Extract the (X, Y) coordinate from the center of the cell holding the provided text.  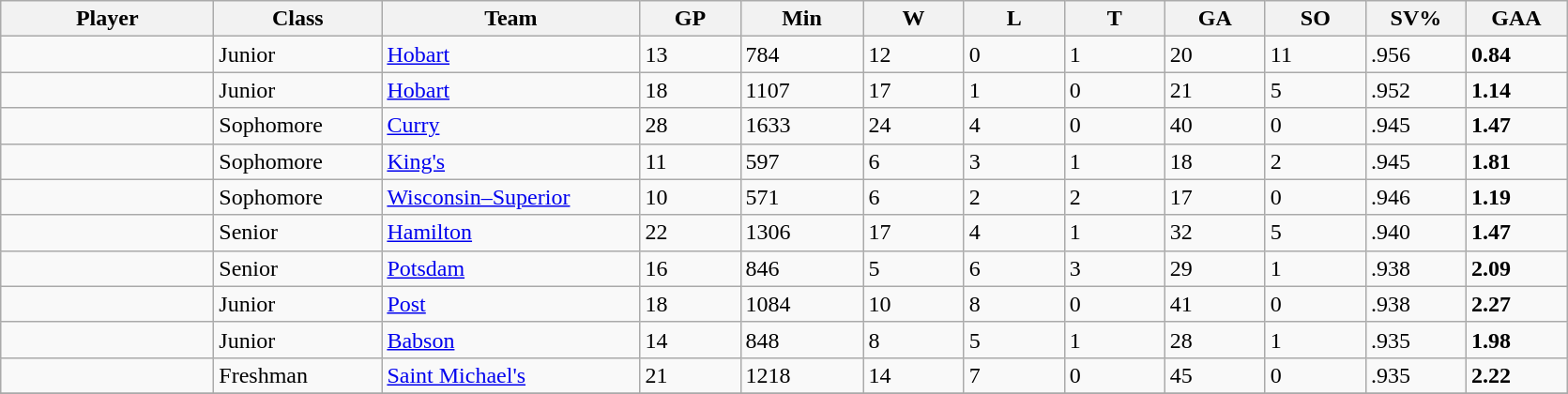
2.09 (1516, 268)
24 (914, 126)
.940 (1415, 233)
Hamilton (510, 233)
29 (1214, 268)
SV% (1415, 19)
22 (691, 233)
Class (298, 19)
Babson (510, 340)
GP (691, 19)
GAA (1516, 19)
1.81 (1516, 161)
41 (1214, 304)
45 (1214, 375)
1084 (801, 304)
Wisconsin–Superior (510, 197)
.956 (1415, 54)
.946 (1415, 197)
784 (801, 54)
12 (914, 54)
848 (801, 340)
L (1013, 19)
T (1115, 19)
13 (691, 54)
597 (801, 161)
King's (510, 161)
.952 (1415, 90)
SO (1316, 19)
Freshman (298, 375)
Saint Michael's (510, 375)
1.98 (1516, 340)
20 (1214, 54)
32 (1214, 233)
GA (1214, 19)
Curry (510, 126)
40 (1214, 126)
1107 (801, 90)
Player (107, 19)
Potsdam (510, 268)
1.14 (1516, 90)
7 (1013, 375)
16 (691, 268)
2.22 (1516, 375)
0.84 (1516, 54)
1.19 (1516, 197)
W (914, 19)
Min (801, 19)
1218 (801, 375)
Team (510, 19)
846 (801, 268)
1306 (801, 233)
1633 (801, 126)
Post (510, 304)
571 (801, 197)
2.27 (1516, 304)
